From the cell containing the given text, extract its center point as [X, Y] coordinate. 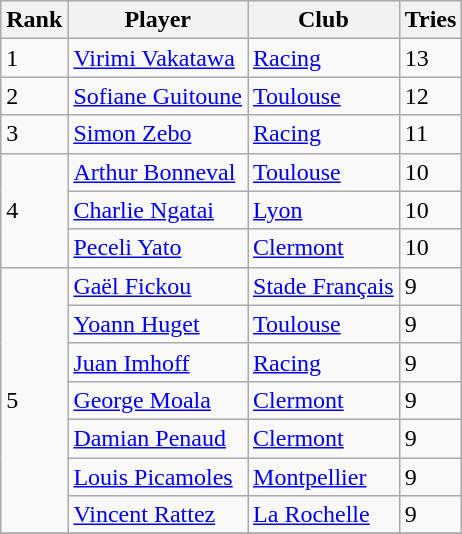
Yoann Huget [158, 324]
Charlie Ngatai [158, 210]
Gaël Fickou [158, 286]
Peceli Yato [158, 248]
5 [34, 400]
Lyon [324, 210]
Tries [430, 20]
Juan Imhoff [158, 362]
13 [430, 58]
Arthur Bonneval [158, 172]
Club [324, 20]
Damian Penaud [158, 438]
Louis Picamoles [158, 477]
4 [34, 210]
2 [34, 96]
Player [158, 20]
11 [430, 134]
George Moala [158, 400]
3 [34, 134]
Vincent Rattez [158, 515]
Virimi Vakatawa [158, 58]
Rank [34, 20]
Stade Français [324, 286]
La Rochelle [324, 515]
Sofiane Guitoune [158, 96]
Montpellier [324, 477]
Simon Zebo [158, 134]
12 [430, 96]
1 [34, 58]
